Extract the [x, y] coordinate from the center of the cell holding the provided text.  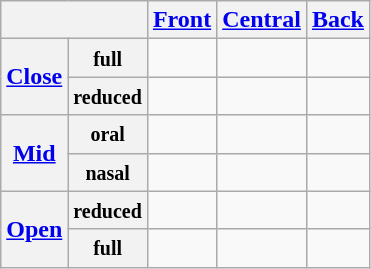
oral [108, 134]
Open [34, 229]
nasal [108, 172]
Front [182, 20]
Back [338, 20]
Close [34, 77]
Mid [34, 153]
Central [262, 20]
